Locate the cell with the specified text and output its (x, y) center coordinate. 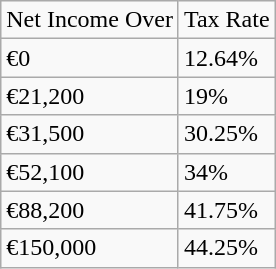
19% (226, 96)
€88,200 (90, 210)
Net Income Over (90, 20)
€52,100 (90, 172)
44.25% (226, 248)
€31,500 (90, 134)
Tax Rate (226, 20)
12.64% (226, 58)
€21,200 (90, 96)
30.25% (226, 134)
€0 (90, 58)
34% (226, 172)
€150,000 (90, 248)
41.75% (226, 210)
